Return [x, y] of the center of cell containing provided text 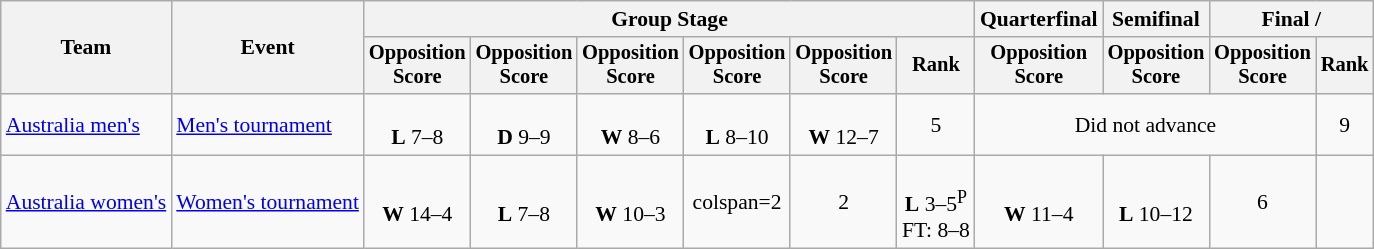
5 [936, 124]
Men's tournament [268, 124]
D 9–9 [524, 124]
Group Stage [670, 19]
Event [268, 48]
colspan=2 [738, 202]
L 3–5PFT: 8–8 [936, 202]
Final / [1291, 19]
W 14–4 [418, 202]
W 12–7 [844, 124]
Team [86, 48]
W 10–3 [630, 202]
W 11–4 [1039, 202]
Quarterfinal [1039, 19]
L 10–12 [1156, 202]
Women's tournament [268, 202]
W 8–6 [630, 124]
Australia women's [86, 202]
Australia men's [86, 124]
6 [1262, 202]
9 [1345, 124]
Did not advance [1146, 124]
L 8–10 [738, 124]
Semifinal [1156, 19]
2 [844, 202]
